Return the (x, y) coordinate for the center point of the cell that contains the specified text.  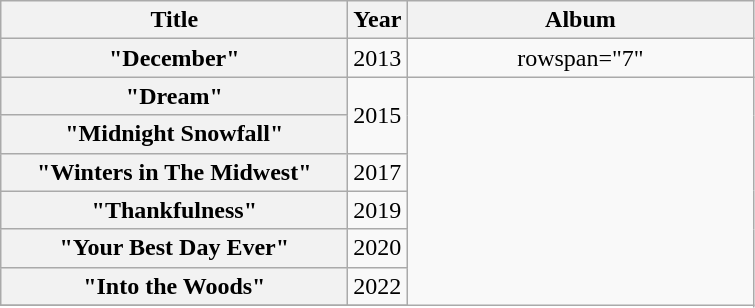
Title (174, 20)
2019 (378, 210)
"Thankfulness" (174, 210)
rowspan="7" (580, 58)
Album (580, 20)
2013 (378, 58)
"Midnight Snowfall" (174, 134)
"Winters in The Midwest" (174, 172)
Year (378, 20)
"Dream" (174, 96)
2017 (378, 172)
"Your Best Day Ever" (174, 248)
"Into the Woods" (174, 286)
"December" (174, 58)
2022 (378, 286)
2020 (378, 248)
2015 (378, 115)
